From the cell containing the given text, extract its center point as [x, y] coordinate. 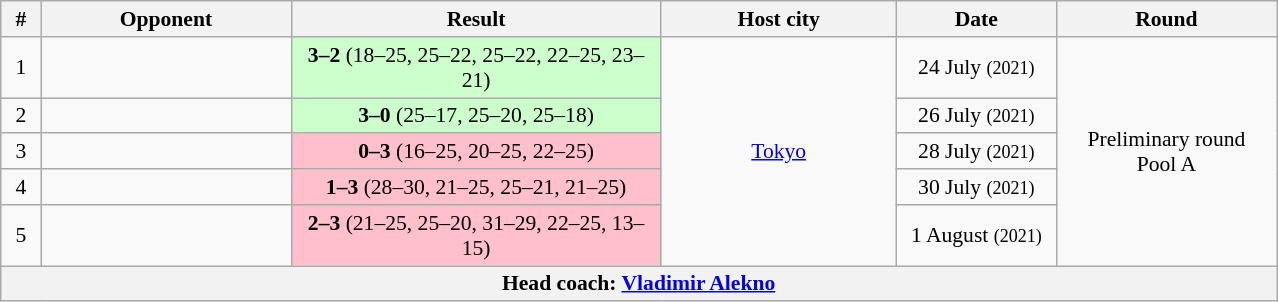
Host city [778, 19]
1 August (2021) [976, 236]
3–0 (25–17, 25–20, 25–18) [476, 116]
30 July (2021) [976, 187]
3 [21, 152]
Round [1166, 19]
2–3 (21–25, 25–20, 31–29, 22–25, 13–15) [476, 236]
Tokyo [778, 152]
1–3 (28–30, 21–25, 25–21, 21–25) [476, 187]
0–3 (16–25, 20–25, 22–25) [476, 152]
28 July (2021) [976, 152]
4 [21, 187]
26 July (2021) [976, 116]
1 [21, 68]
Result [476, 19]
# [21, 19]
2 [21, 116]
5 [21, 236]
3–2 (18–25, 25–22, 25–22, 22–25, 23–21) [476, 68]
Head coach: Vladimir Alekno [639, 284]
Opponent [166, 19]
24 July (2021) [976, 68]
Date [976, 19]
Preliminary roundPool A [1166, 152]
